Determine the [X, Y] coordinate at the center of the cell enclosing the given text.  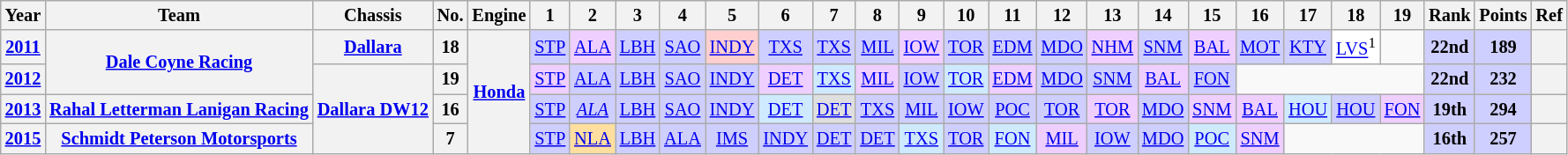
11 [1012, 15]
16th [1450, 138]
KTY [1308, 48]
Chassis [373, 15]
12 [1062, 15]
IMS [732, 138]
2012 [23, 79]
294 [1503, 109]
Dallara DW12 [373, 109]
189 [1503, 48]
Team [179, 15]
No. [451, 15]
Year [23, 15]
2 [593, 15]
14 [1162, 15]
Ref [1549, 15]
Rank [1450, 15]
Dallara [373, 48]
15 [1212, 15]
10 [966, 15]
Honda [499, 92]
17 [1308, 15]
NHM [1113, 48]
Dale Coyne Racing [179, 62]
8 [877, 15]
NLA [593, 138]
4 [683, 15]
LVS1 [1356, 48]
2013 [23, 109]
257 [1503, 138]
13 [1113, 15]
232 [1503, 79]
Schmidt Peterson Motorsports [179, 138]
Rahal Letterman Lanigan Racing [179, 109]
1 [550, 15]
Points [1503, 15]
9 [922, 15]
6 [785, 15]
2011 [23, 48]
3 [638, 15]
19th [1450, 109]
5 [732, 15]
Engine [499, 15]
2015 [23, 138]
MOT [1259, 48]
